For the text-containing cell, return its midpoint in [x, y] coordinate format. 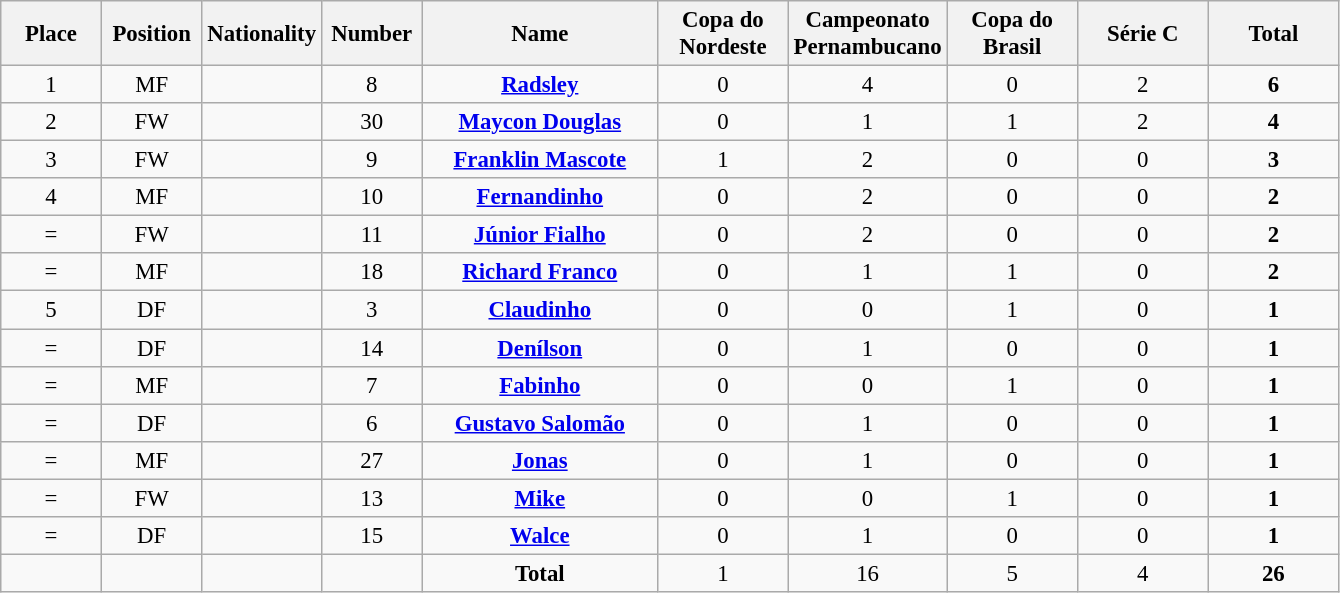
Copa do Brasil [1012, 34]
15 [372, 536]
Denílson [540, 348]
27 [372, 460]
Name [540, 34]
Júnior Fialho [540, 235]
Jonas [540, 460]
14 [372, 348]
9 [372, 160]
7 [372, 385]
Campeonato Pernambucano [868, 34]
Claudinho [540, 310]
10 [372, 197]
26 [1274, 573]
Fabinho [540, 385]
Mike [540, 498]
Série C [1142, 34]
8 [372, 85]
Gustavo Salomão [540, 423]
Position [152, 34]
Richard Franco [540, 273]
11 [372, 235]
Franklin Mascote [540, 160]
Place [52, 34]
Maycon Douglas [540, 122]
18 [372, 273]
Radsley [540, 85]
16 [868, 573]
13 [372, 498]
30 [372, 122]
Fernandinho [540, 197]
Nationality [262, 34]
Walce [540, 536]
Copa do Nordeste [724, 34]
Number [372, 34]
